Determine the (x, y) coordinate at the center of the cell enclosing the given text.  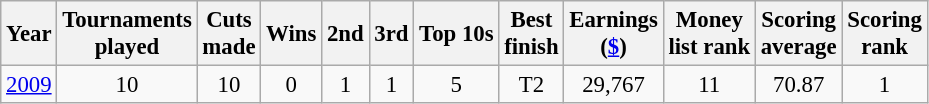
Best finish (532, 34)
Earnings($) (614, 34)
Scoring rank (884, 34)
T2 (532, 85)
Cuts made (229, 34)
Tournaments played (127, 34)
11 (709, 85)
Scoring average (798, 34)
2nd (346, 34)
Year (29, 34)
3rd (392, 34)
29,767 (614, 85)
Top 10s (456, 34)
Wins (292, 34)
0 (292, 85)
5 (456, 85)
Money list rank (709, 34)
2009 (29, 85)
70.87 (798, 85)
